Return (x, y) of the center of cell containing provided text 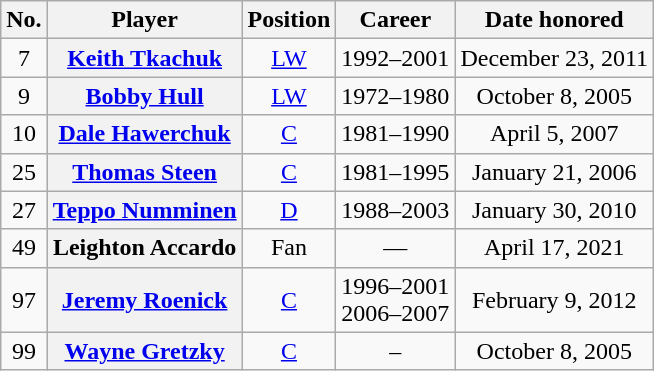
Career (396, 20)
Bobby Hull (144, 96)
Leighton Accardo (144, 248)
25 (24, 172)
1988–2003 (396, 210)
Teppo Numminen (144, 210)
Wayne Gretzky (144, 351)
Player (144, 20)
Fan (289, 248)
April 5, 2007 (554, 134)
– (396, 351)
— (396, 248)
49 (24, 248)
10 (24, 134)
27 (24, 210)
No. (24, 20)
January 21, 2006 (554, 172)
Jeremy Roenick (144, 300)
9 (24, 96)
7 (24, 58)
Thomas Steen (144, 172)
Keith Tkachuk (144, 58)
Position (289, 20)
December 23, 2011 (554, 58)
1981–1990 (396, 134)
1996–20012006–2007 (396, 300)
Date honored (554, 20)
Dale Hawerchuk (144, 134)
1992–2001 (396, 58)
February 9, 2012 (554, 300)
97 (24, 300)
1981–1995 (396, 172)
D (289, 210)
99 (24, 351)
January 30, 2010 (554, 210)
April 17, 2021 (554, 248)
1972–1980 (396, 96)
